Find where the given text appears and provide that cell's center as (X, Y) coordinate. 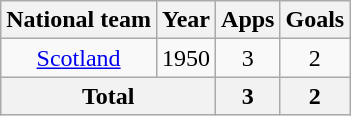
Apps (248, 20)
National team (79, 20)
Total (108, 96)
Year (186, 20)
Scotland (79, 58)
1950 (186, 58)
Goals (315, 20)
